For the text-containing cell, return its midpoint in (X, Y) coordinate format. 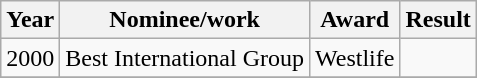
2000 (30, 58)
Westlife (354, 58)
Year (30, 20)
Award (354, 20)
Result (438, 20)
Nominee/work (185, 20)
Best International Group (185, 58)
